From the cell containing the given text, extract its center point as [X, Y] coordinate. 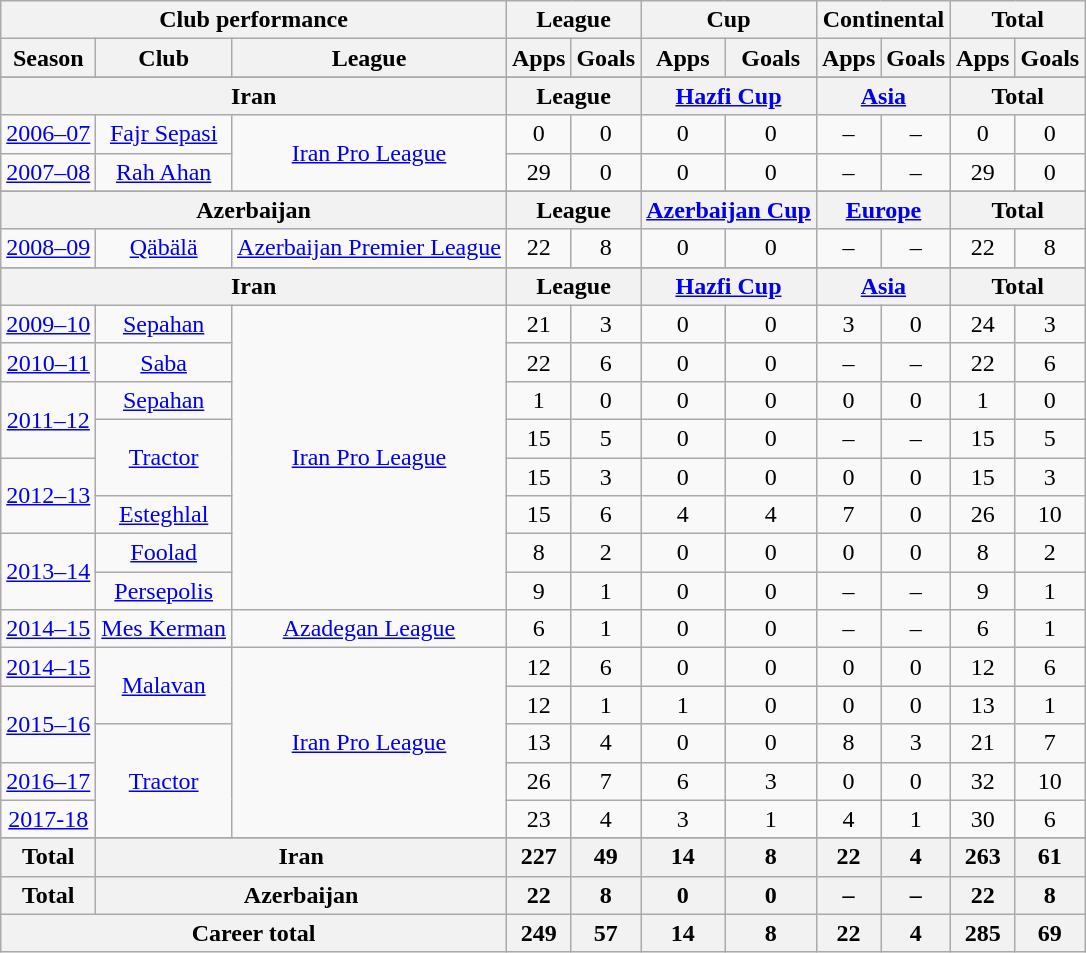
23 [538, 819]
Club [164, 58]
263 [983, 857]
Persepolis [164, 591]
Season [48, 58]
Esteghlal [164, 515]
2007–08 [48, 172]
2006–07 [48, 134]
Malavan [164, 686]
Azerbaijan Cup [729, 210]
285 [983, 933]
57 [606, 933]
2016–17 [48, 781]
Fajr Sepasi [164, 134]
Career total [254, 933]
Club performance [254, 20]
249 [538, 933]
69 [1050, 933]
24 [983, 324]
Saba [164, 362]
Azerbaijan Premier League [370, 248]
Foolad [164, 553]
Rah Ahan [164, 172]
30 [983, 819]
61 [1050, 857]
49 [606, 857]
2017-18 [48, 819]
32 [983, 781]
2009–10 [48, 324]
227 [538, 857]
Azadegan League [370, 629]
Mes Kerman [164, 629]
Europe [883, 210]
2012–13 [48, 496]
Qäbälä [164, 248]
2010–11 [48, 362]
2013–14 [48, 572]
2008–09 [48, 248]
2015–16 [48, 724]
Continental [883, 20]
Cup [729, 20]
2011–12 [48, 419]
